Determine the [x, y] coordinate at the center of the cell enclosing the given text.  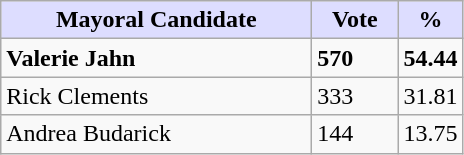
% [430, 20]
Mayoral Candidate [156, 20]
54.44 [430, 58]
Andrea Budarick [156, 134]
Valerie Jahn [156, 58]
333 [355, 96]
13.75 [430, 134]
570 [355, 58]
Rick Clements [156, 96]
Vote [355, 20]
31.81 [430, 96]
144 [355, 134]
